Provide the [X, Y] coordinate of the cell's center where the given text is located.  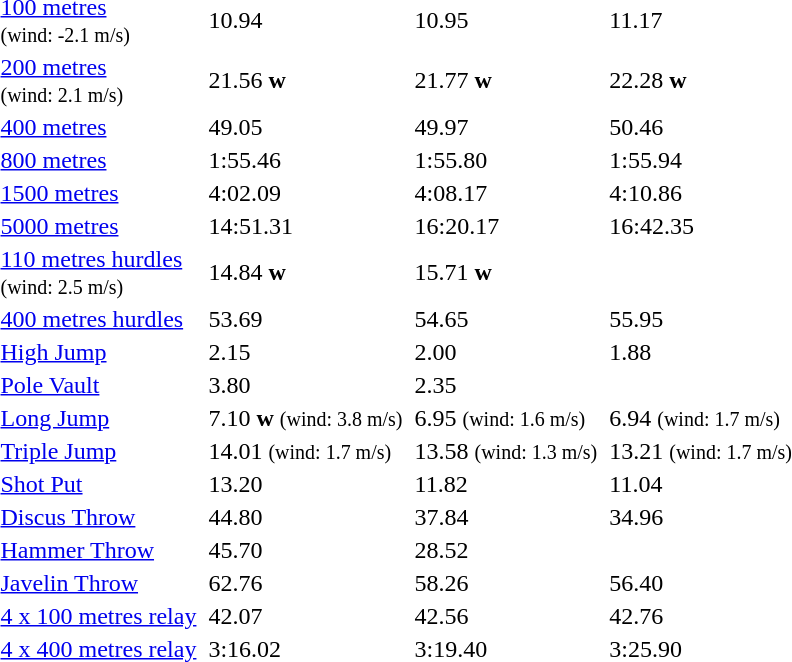
21.77 w [506, 80]
49.97 [506, 127]
45.70 [306, 550]
14.84 w [306, 272]
1:55.46 [306, 160]
62.76 [306, 583]
1:55.80 [506, 160]
4:08.17 [506, 193]
37.84 [506, 517]
4:02.09 [306, 193]
7.10 w (wind: 3.8 m/s) [306, 418]
28.52 [506, 550]
42.07 [306, 616]
54.65 [506, 319]
44.80 [306, 517]
53.69 [306, 319]
15.71 w [506, 272]
3.80 [306, 385]
42.56 [506, 616]
11.82 [506, 484]
16:20.17 [506, 226]
21.56 w [306, 80]
58.26 [506, 583]
13.20 [306, 484]
2.35 [506, 385]
14.01 (wind: 1.7 m/s) [306, 451]
2.00 [506, 352]
14:51.31 [306, 226]
49.05 [306, 127]
6.95 (wind: 1.6 m/s) [506, 418]
2.15 [306, 352]
13.58 (wind: 1.3 m/s) [506, 451]
